Search for the cell housing the specified text and yield its (x, y) center coordinate. 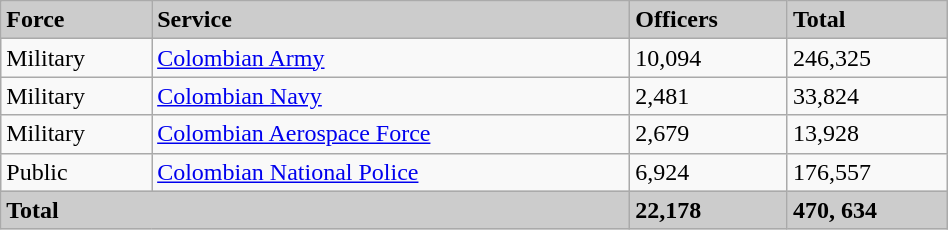
Colombian Army (391, 58)
2,679 (709, 134)
13,928 (867, 134)
Force (76, 20)
176,557 (867, 172)
Public (76, 172)
33,824 (867, 96)
Colombian Aerospace Force (391, 134)
Colombian Navy (391, 96)
Colombian National Police (391, 172)
Officers (709, 20)
470, 634 (867, 210)
Service (391, 20)
2,481 (709, 96)
6,924 (709, 172)
10,094 (709, 58)
22,178 (709, 210)
246,325 (867, 58)
